Provide the [x, y] coordinate of the cell's center where the given text is located.  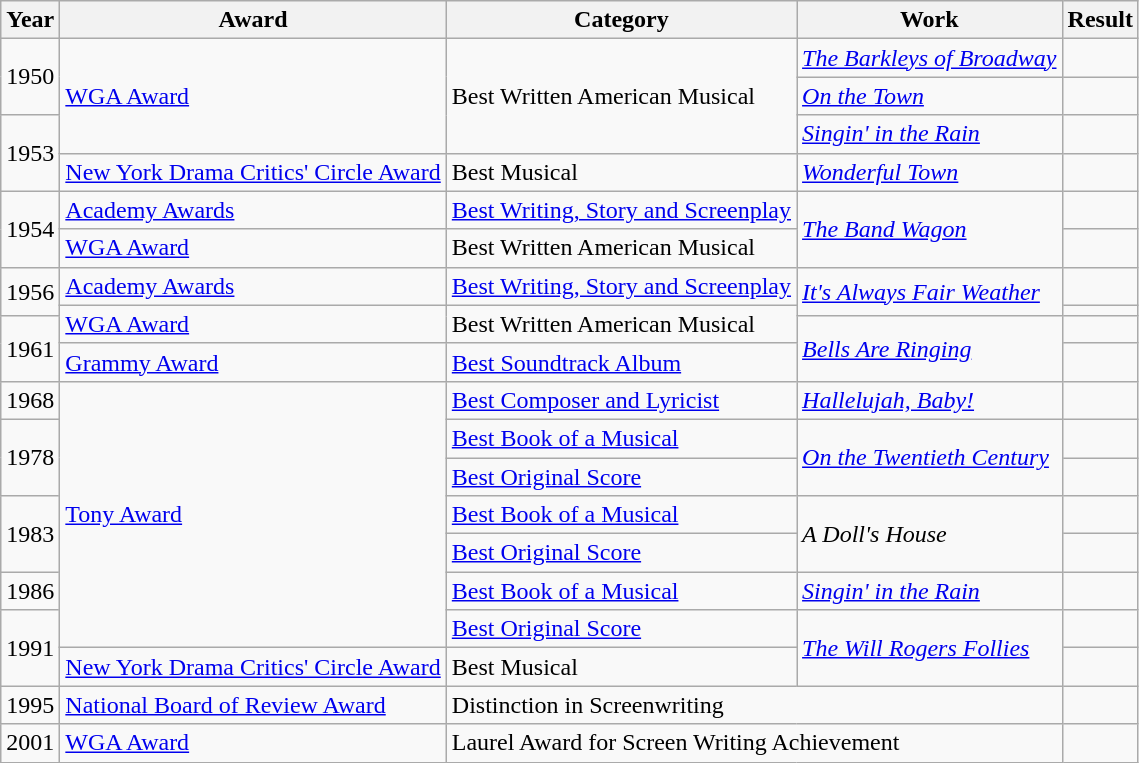
The Barkleys of Broadway [930, 58]
Best Composer and Lyricist [621, 400]
1961 [30, 348]
Tony Award [253, 514]
1983 [30, 534]
1950 [30, 77]
Result [1100, 20]
Best Soundtrack Album [621, 362]
1986 [30, 591]
Hallelujah, Baby! [930, 400]
2001 [30, 743]
Grammy Award [253, 362]
On the Town [930, 96]
1956 [30, 292]
Wonderful Town [930, 172]
Work [930, 20]
Category [621, 20]
1995 [30, 705]
Laurel Award for Screen Writing Achievement [754, 743]
National Board of Review Award [253, 705]
1954 [30, 229]
The Band Wagon [930, 229]
The Will Rogers Follies [930, 648]
1978 [30, 457]
Distinction in Screenwriting [754, 705]
A Doll's House [930, 534]
On the Twentieth Century [930, 457]
Year [30, 20]
1953 [30, 153]
Bells Are Ringing [930, 348]
1991 [30, 648]
It's Always Fair Weather [930, 292]
1968 [30, 400]
Award [253, 20]
